Detect which cell encompasses the target text, then output its [X, Y] center coordinate. 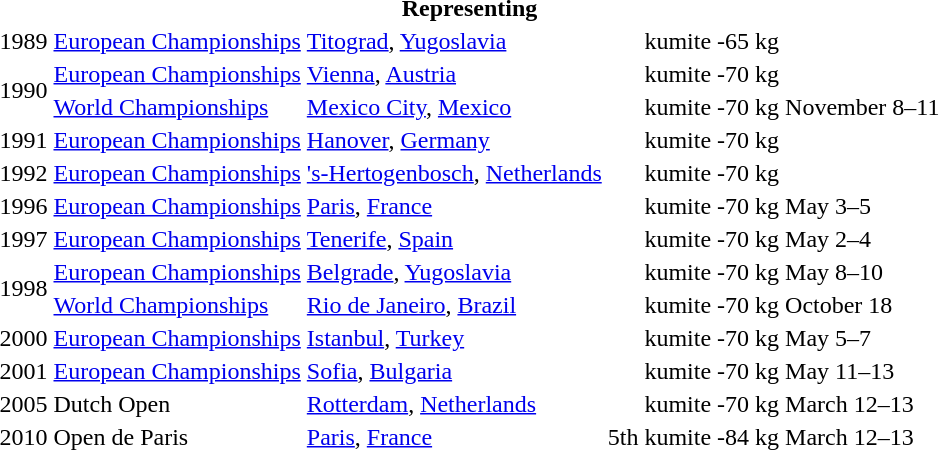
kumite -65 kg [712, 41]
Tenerife, Spain [454, 239]
Istanbul, Turkey [454, 338]
Vienna, Austria [454, 74]
Belgrade, Yugoslavia [454, 272]
Titograd, Yugoslavia [454, 41]
Sofia, Bulgaria [454, 371]
's-Hertogenbosch, Netherlands [454, 173]
Hanover, Germany [454, 140]
Rotterdam, Netherlands [454, 404]
Paris, France [454, 206]
Dutch Open [177, 404]
Mexico City, Mexico [454, 107]
Rio de Janeiro, Brazil [454, 305]
